Determine the (x, y) coordinate at the center of the cell enclosing the given text.  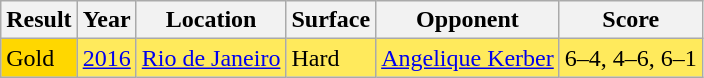
2016 (106, 58)
6–4, 4–6, 6–1 (630, 58)
Location (211, 20)
Surface (331, 20)
Result (39, 20)
Year (106, 20)
Gold (39, 58)
Angelique Kerber (468, 58)
Hard (331, 58)
Opponent (468, 20)
Score (630, 20)
Rio de Janeiro (211, 58)
